Search for the cell housing the specified text and yield its [X, Y] center coordinate. 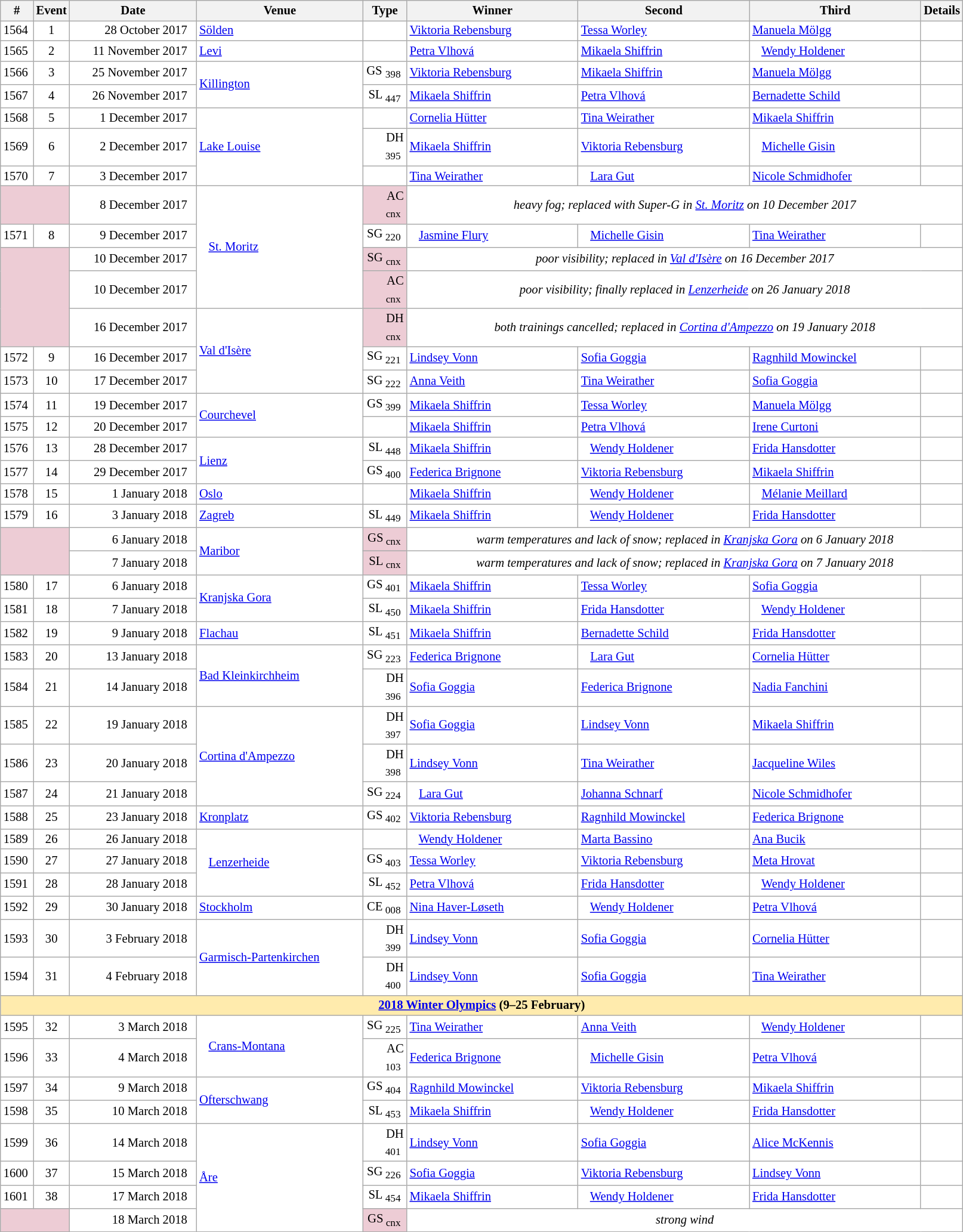
38 [51, 1197]
SG 223 [385, 656]
SL 448 [385, 449]
# [17, 10]
Ofterschwang [280, 1100]
15 [51, 494]
Levi [280, 51]
DH 397 [385, 725]
Ana Bucik [835, 839]
2 [51, 51]
25 November 2017 [133, 73]
1600 [17, 1173]
9 March 2018 [133, 1088]
1565 [17, 51]
DH 400 [385, 976]
Åre [280, 1178]
1570 [17, 176]
Venue [280, 10]
1590 [17, 860]
CE 008 [385, 908]
2018 Winter Olympics (9–25 February) [482, 1005]
Sölden [280, 30]
1 January 2018 [133, 494]
1574 [17, 405]
warm temperatures and lack of snow; replaced in Kranjska Gora on 6 January 2018 [685, 539]
31 [51, 976]
SG 221 [385, 358]
GS 399 [385, 405]
9 December 2017 [133, 235]
22 [51, 725]
5 [51, 118]
26 November 2017 [133, 95]
Type [385, 10]
Kranjska Gora [280, 598]
Lienz [280, 461]
4 [51, 95]
SG 224 [385, 793]
Zagreb [280, 515]
DH 395 [385, 147]
1577 [17, 473]
Kronplatz [280, 817]
1581 [17, 610]
GS 401 [385, 586]
SG 225 [385, 1027]
25 [51, 817]
1586 [17, 762]
Lenzerheide [280, 862]
27 January 2018 [133, 860]
11 November 2017 [133, 51]
warm temperatures and lack of snow; replaced in Kranjska Gora on 7 January 2018 [685, 562]
1567 [17, 95]
strong wind [685, 1219]
36 [51, 1142]
St. Moritz [280, 247]
1585 [17, 725]
3 January 2018 [133, 515]
1597 [17, 1088]
3 February 2018 [133, 938]
DH 401 [385, 1142]
2 December 2017 [133, 147]
11 [51, 405]
DH 398 [385, 762]
Lake Louise [280, 147]
20 [51, 656]
SL 450 [385, 610]
Jacqueline Wiles [835, 762]
poor visibility; replaced in Val d'Isère on 16 December 2017 [685, 259]
17 [51, 586]
Nina Haver-Løseth [493, 908]
Maribor [280, 551]
SL cnx [385, 562]
8 [51, 235]
1601 [17, 1197]
AC 103 [385, 1057]
7 [51, 176]
Flachau [280, 634]
1595 [17, 1027]
Johanna Schnarf [663, 793]
29 [51, 908]
Oslo [280, 494]
SG cnx [385, 259]
Garmisch-Partenkirchen [280, 957]
GS 403 [385, 860]
DH 396 [385, 687]
14 January 2018 [133, 687]
DH 399 [385, 938]
30 [51, 938]
4 March 2018 [133, 1057]
20 January 2018 [133, 762]
3 December 2017 [133, 176]
30 January 2018 [133, 908]
19 December 2017 [133, 405]
13 January 2018 [133, 656]
1587 [17, 793]
SL 454 [385, 1197]
19 [51, 634]
28 January 2018 [133, 884]
1580 [17, 586]
1 [51, 30]
23 January 2018 [133, 817]
28 [51, 884]
GS 400 [385, 473]
1596 [17, 1057]
24 [51, 793]
8 December 2017 [133, 204]
Nadia Fanchini [835, 687]
SL 447 [385, 95]
Val d'Isère [280, 351]
1582 [17, 634]
28 October 2017 [133, 30]
1578 [17, 494]
1591 [17, 884]
33 [51, 1057]
23 [51, 762]
Cortina d'Ampezzo [280, 756]
Stockholm [280, 908]
1593 [17, 938]
Irene Curtoni [835, 427]
18 March 2018 [133, 1219]
12 [51, 427]
Third [835, 10]
1588 [17, 817]
both trainings cancelled; replaced in Cortina d'Ampezzo on 19 January 2018 [685, 327]
SG 222 [385, 382]
1592 [17, 908]
1599 [17, 1142]
9 January 2018 [133, 634]
1569 [17, 147]
37 [51, 1173]
Second [663, 10]
1594 [17, 976]
21 [51, 687]
1572 [17, 358]
SL 453 [385, 1112]
GS 398 [385, 73]
18 [51, 610]
28 December 2017 [133, 449]
32 [51, 1027]
1568 [17, 118]
26 [51, 839]
1575 [17, 427]
3 [51, 73]
Meta Hrovat [835, 860]
4 February 2018 [133, 976]
Crans-Montana [280, 1046]
3 March 2018 [133, 1027]
19 January 2018 [133, 725]
27 [51, 860]
Winner [493, 10]
1598 [17, 1112]
DH cnx [385, 327]
17 December 2017 [133, 382]
20 December 2017 [133, 427]
1584 [17, 687]
34 [51, 1088]
1589 [17, 839]
14 [51, 473]
SL 452 [385, 884]
1 December 2017 [133, 118]
1564 [17, 30]
Marta Bassino [663, 839]
13 [51, 449]
6 [51, 147]
17 March 2018 [133, 1197]
Jasmine Flury [493, 235]
21 January 2018 [133, 793]
SG 226 [385, 1173]
Killington [280, 85]
Event [51, 10]
Mélanie Meillard [835, 494]
Alice McKennis [835, 1142]
1579 [17, 515]
10 March 2018 [133, 1112]
29 December 2017 [133, 473]
1583 [17, 656]
SL 451 [385, 634]
1573 [17, 382]
1571 [17, 235]
Date [133, 10]
15 March 2018 [133, 1173]
Courchevel [280, 415]
9 [51, 358]
GS 402 [385, 817]
poor visibility; finally replaced in Lenzerheide on 26 January 2018 [685, 290]
Details [942, 10]
SL 449 [385, 515]
14 March 2018 [133, 1142]
10 [51, 382]
26 January 2018 [133, 839]
1566 [17, 73]
heavy fog; replaced with Super-G in St. Moritz on 10 December 2017 [685, 204]
GS 404 [385, 1088]
35 [51, 1112]
1576 [17, 449]
Bad Kleinkirchheim [280, 675]
SG 220 [385, 235]
16 [51, 515]
